Locate the cell with the specified text and output its [x, y] center coordinate. 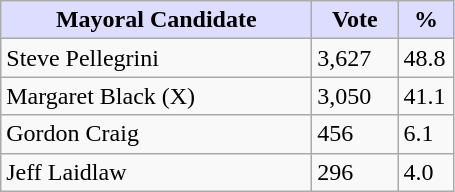
Gordon Craig [156, 134]
4.0 [426, 172]
Jeff Laidlaw [156, 172]
41.1 [426, 96]
456 [355, 134]
Mayoral Candidate [156, 20]
6.1 [426, 134]
% [426, 20]
3,050 [355, 96]
296 [355, 172]
Margaret Black (X) [156, 96]
Steve Pellegrini [156, 58]
Vote [355, 20]
3,627 [355, 58]
48.8 [426, 58]
